Determine the [X, Y] coordinate at the center of the cell enclosing the given text.  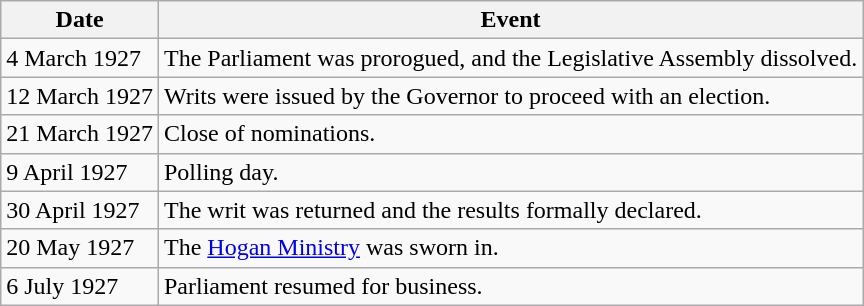
Event [510, 20]
Polling day. [510, 172]
20 May 1927 [80, 248]
12 March 1927 [80, 96]
Date [80, 20]
Writs were issued by the Governor to proceed with an election. [510, 96]
The Parliament was prorogued, and the Legislative Assembly dissolved. [510, 58]
9 April 1927 [80, 172]
The Hogan Ministry was sworn in. [510, 248]
4 March 1927 [80, 58]
Parliament resumed for business. [510, 286]
21 March 1927 [80, 134]
The writ was returned and the results formally declared. [510, 210]
6 July 1927 [80, 286]
30 April 1927 [80, 210]
Close of nominations. [510, 134]
